Find where the given text appears and provide that cell's center as (x, y) coordinate. 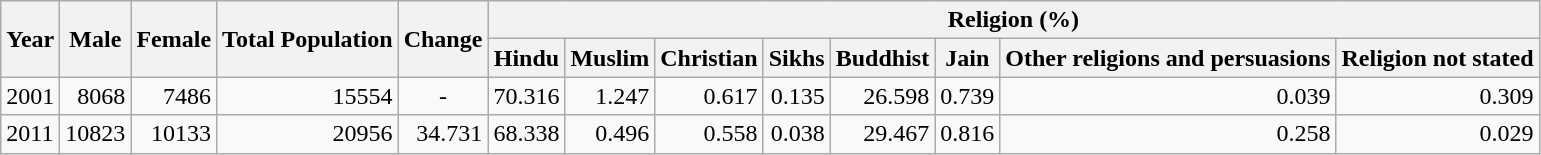
Religion (%) (1014, 20)
0.309 (1438, 96)
Muslim (610, 58)
0.617 (709, 96)
- (443, 96)
0.038 (796, 134)
Hindu (526, 58)
26.598 (882, 96)
0.029 (1438, 134)
2001 (30, 96)
10133 (174, 134)
Total Population (308, 39)
Religion not stated (1438, 58)
0.816 (968, 134)
0.496 (610, 134)
Female (174, 39)
Christian (709, 58)
2011 (30, 134)
1.247 (610, 96)
34.731 (443, 134)
8068 (96, 96)
0.135 (796, 96)
Other religions and persuasions (1168, 58)
10823 (96, 134)
7486 (174, 96)
0.039 (1168, 96)
29.467 (882, 134)
Buddhist (882, 58)
Change (443, 39)
Jain (968, 58)
Year (30, 39)
0.258 (1168, 134)
0.739 (968, 96)
68.338 (526, 134)
20956 (308, 134)
15554 (308, 96)
Sikhs (796, 58)
Male (96, 39)
70.316 (526, 96)
0.558 (709, 134)
